Detect which cell encompasses the target text, then output its (X, Y) center coordinate. 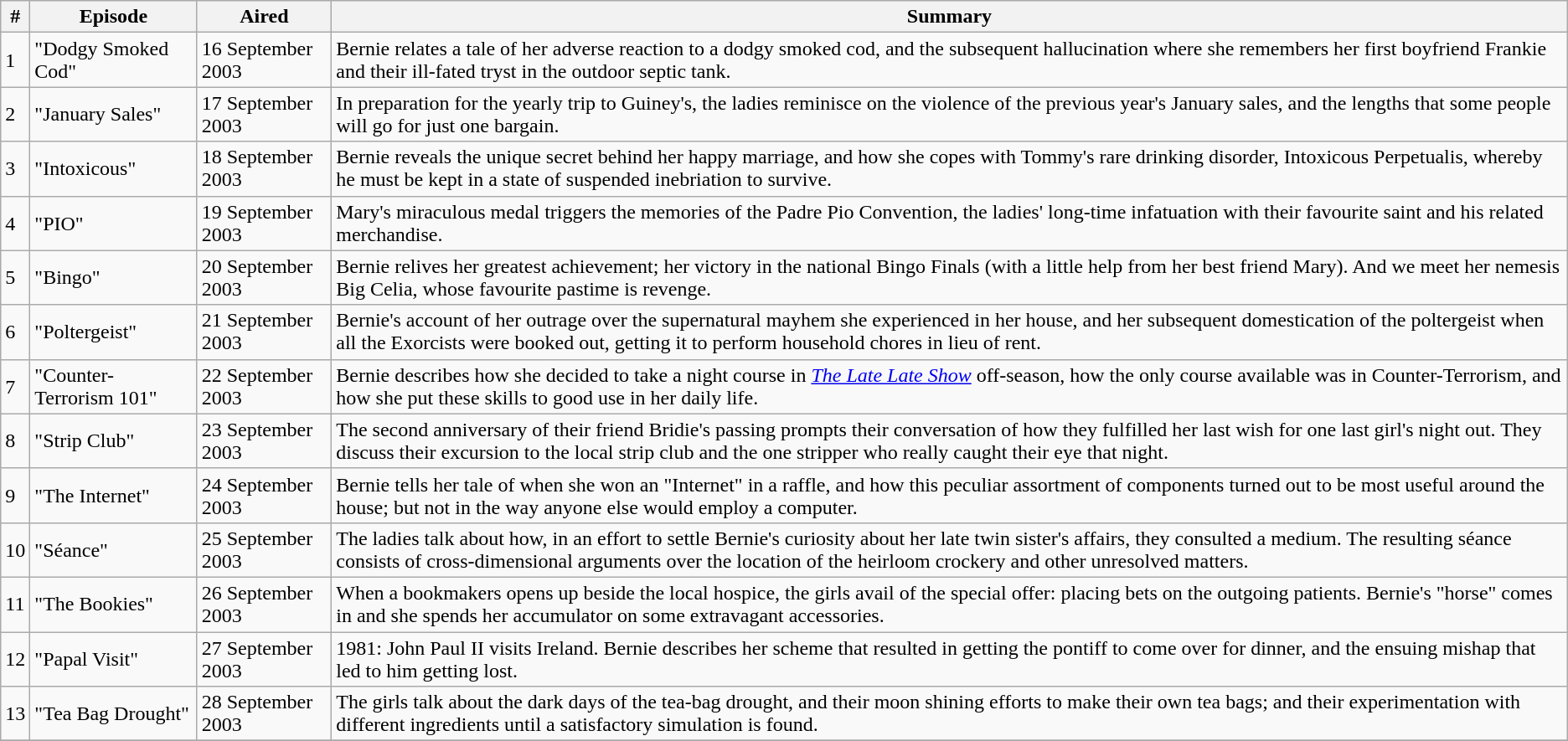
23 September 2003 (265, 440)
2 (15, 114)
18 September 2003 (265, 169)
8 (15, 440)
Episode (114, 17)
"Strip Club" (114, 440)
# (15, 17)
6 (15, 332)
5 (15, 278)
"PIO" (114, 223)
3 (15, 169)
25 September 2003 (265, 549)
"January Sales" (114, 114)
10 (15, 549)
12 (15, 658)
27 September 2003 (265, 658)
24 September 2003 (265, 496)
"Dodgy Smoked Cod" (114, 60)
28 September 2003 (265, 713)
"The Bookies" (114, 605)
20 September 2003 (265, 278)
"Intoxicous" (114, 169)
"Séance" (114, 549)
26 September 2003 (265, 605)
1 (15, 60)
"Bingo" (114, 278)
22 September 2003 (265, 387)
Aired (265, 17)
Summary (950, 17)
9 (15, 496)
13 (15, 713)
21 September 2003 (265, 332)
4 (15, 223)
"Papal Visit" (114, 658)
"Poltergeist" (114, 332)
"The Internet" (114, 496)
"Tea Bag Drought" (114, 713)
"Counter-Terrorism 101" (114, 387)
19 September 2003 (265, 223)
16 September 2003 (265, 60)
17 September 2003 (265, 114)
7 (15, 387)
11 (15, 605)
